Provide the [x, y] coordinate of the cell's center where the given text is located.  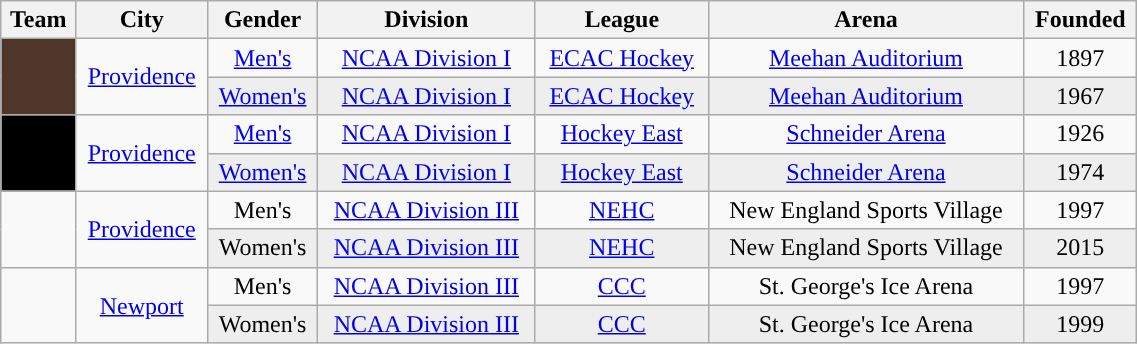
1967 [1080, 96]
Gender [263, 20]
Founded [1080, 20]
1999 [1080, 324]
Arena [866, 20]
Newport [142, 305]
City [142, 20]
1926 [1080, 134]
Team [38, 20]
1897 [1080, 58]
League [622, 20]
Division [426, 20]
1974 [1080, 172]
2015 [1080, 248]
